Locate the cell with the specified text and output its [X, Y] center coordinate. 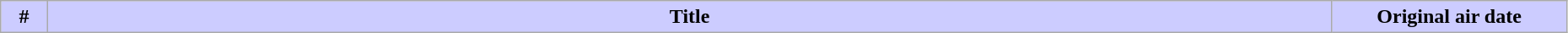
# [24, 17]
Title [689, 17]
Original air date [1449, 17]
